Search for the cell housing the specified text and yield its [X, Y] center coordinate. 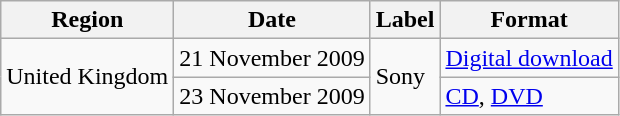
Label [405, 20]
Digital download [529, 58]
Format [529, 20]
CD, DVD [529, 96]
21 November 2009 [272, 58]
Date [272, 20]
Region [88, 20]
Sony [405, 77]
United Kingdom [88, 77]
23 November 2009 [272, 96]
